Return the (X, Y) coordinate for the center point of the cell that contains the specified text.  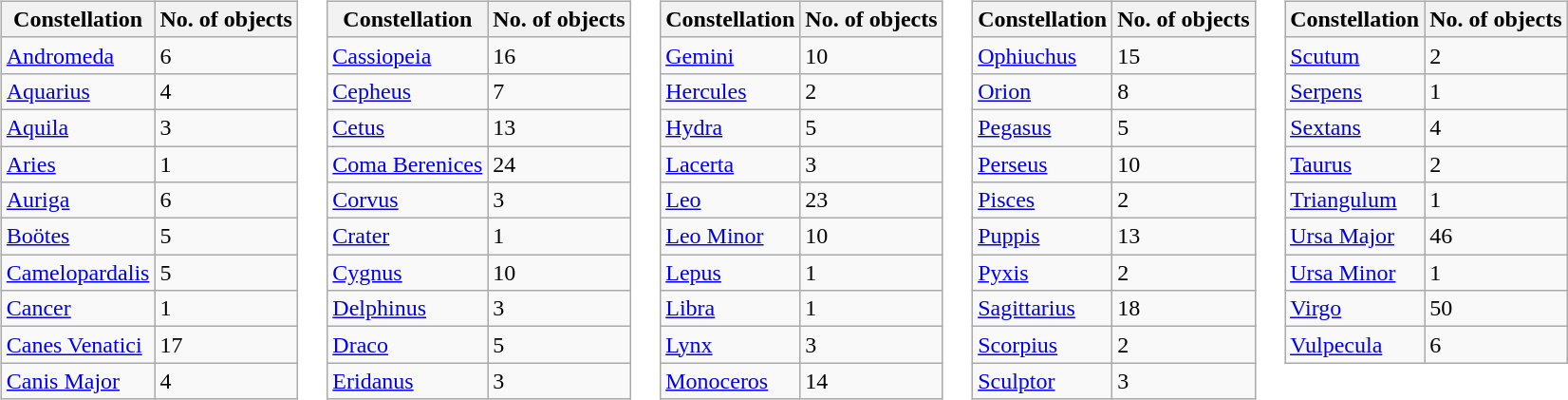
Delphinus (408, 309)
23 (871, 200)
Taurus (1355, 164)
Lynx (731, 345)
Puppis (1042, 237)
Leo Minor (731, 237)
Lacerta (731, 164)
Pyxis (1042, 273)
Scutum (1355, 55)
Perseus (1042, 164)
Scorpius (1042, 345)
Pisces (1042, 200)
Leo (731, 200)
Monoceros (731, 381)
50 (1496, 309)
Cancer (78, 309)
Coma Berenices (408, 164)
Hercules (731, 91)
Gemini (731, 55)
Lepus (731, 273)
Aquila (78, 127)
Hydra (731, 127)
Sagittarius (1042, 309)
Cassiopeia (408, 55)
Crater (408, 237)
Triangulum (1355, 200)
8 (1184, 91)
7 (559, 91)
Boötes (78, 237)
Pegasus (1042, 127)
Canis Major (78, 381)
Ursa Minor (1355, 273)
Cygnus (408, 273)
24 (559, 164)
Sextans (1355, 127)
Vulpecula (1355, 345)
Draco (408, 345)
Sculptor (1042, 381)
16 (559, 55)
17 (226, 345)
Aquarius (78, 91)
Cepheus (408, 91)
Corvus (408, 200)
Camelopardalis (78, 273)
Orion (1042, 91)
Eridanus (408, 381)
18 (1184, 309)
14 (871, 381)
Cetus (408, 127)
Andromeda (78, 55)
15 (1184, 55)
Ursa Major (1355, 237)
Canes Venatici (78, 345)
Libra (731, 309)
Auriga (78, 200)
Ophiuchus (1042, 55)
Virgo (1355, 309)
Serpens (1355, 91)
46 (1496, 237)
Aries (78, 164)
